Output the [x, y] coordinate of the center of the cell containing the given text.  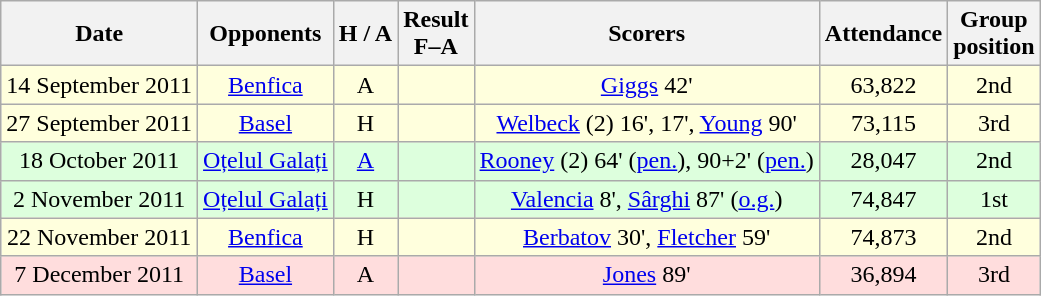
Opponents [266, 34]
Date [100, 34]
H / A [365, 34]
Rooney (2) 64' (pen.), 90+2' (pen.) [646, 161]
27 September 2011 [100, 123]
74,847 [883, 199]
ResultF–A [436, 34]
74,873 [883, 237]
22 November 2011 [100, 237]
Berbatov 30', Fletcher 59' [646, 237]
Attendance [883, 34]
63,822 [883, 85]
28,047 [883, 161]
36,894 [883, 275]
14 September 2011 [100, 85]
Jones 89' [646, 275]
2 November 2011 [100, 199]
1st [994, 199]
Valencia 8', Sârghi 87' (o.g.) [646, 199]
18 October 2011 [100, 161]
Welbeck (2) 16', 17', Young 90' [646, 123]
7 December 2011 [100, 275]
Groupposition [994, 34]
Scorers [646, 34]
73,115 [883, 123]
Giggs 42' [646, 85]
